Pinpoint the cell where the given text exists, returning its [X, Y] midpoint coordinate. 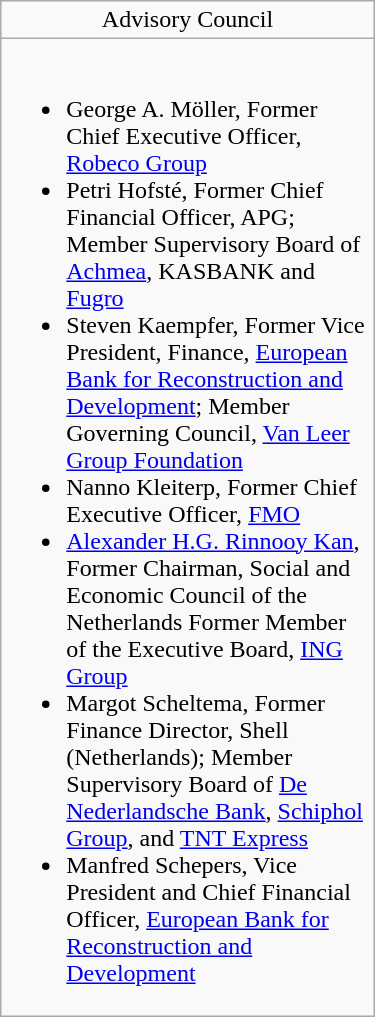
Advisory Council [188, 20]
